From the cell containing the given text, extract its center point as [X, Y] coordinate. 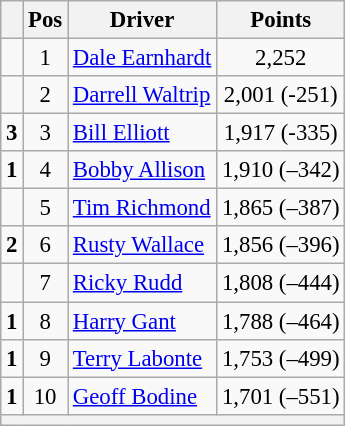
Ricky Rudd [142, 283]
Dale Earnhardt [142, 58]
Terry Labonte [142, 358]
6 [46, 245]
Bobby Allison [142, 170]
Rusty Wallace [142, 245]
Harry Gant [142, 321]
1,788 (–464) [281, 321]
1,865 (–387) [281, 208]
Driver [142, 20]
Darrell Waltrip [142, 95]
9 [46, 358]
1,856 (–396) [281, 245]
Bill Elliott [142, 133]
8 [46, 321]
4 [46, 170]
1,910 (–342) [281, 170]
2,001 (-251) [281, 95]
5 [46, 208]
Pos [46, 20]
Geoff Bodine [142, 396]
1,753 (–499) [281, 358]
2,252 [281, 58]
10 [46, 396]
7 [46, 283]
Points [281, 20]
Tim Richmond [142, 208]
1,701 (–551) [281, 396]
1,917 (-335) [281, 133]
1,808 (–444) [281, 283]
